Search for the cell housing the specified text and yield its (X, Y) center coordinate. 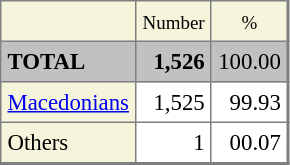
1,526 (174, 61)
99.93 (250, 102)
1,525 (174, 102)
Others (68, 142)
100.00 (250, 61)
00.07 (250, 142)
TOTAL (68, 61)
% (250, 21)
Macedonians (68, 102)
1 (174, 142)
Number (174, 21)
